From the cell containing the given text, extract its center point as (x, y) coordinate. 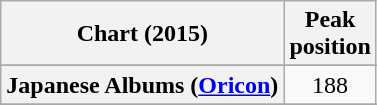
Japanese Albums (Oricon) (142, 85)
Peak position (330, 34)
Chart (2015) (142, 34)
188 (330, 85)
